Identify which cell holds the provided text, then report its [x, y] central coordinate. 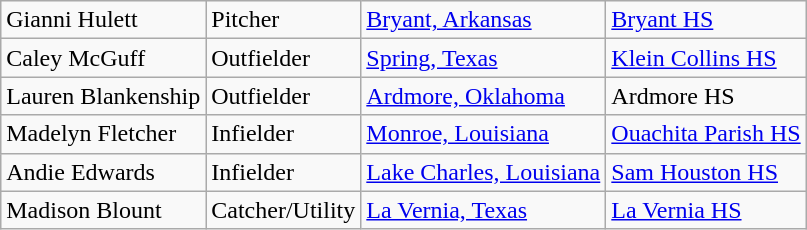
Pitcher [284, 20]
La Vernia HS [706, 210]
La Vernia, Texas [484, 210]
Catcher/Utility [284, 210]
Madison Blount [104, 210]
Lake Charles, Louisiana [484, 172]
Andie Edwards [104, 172]
Bryant HS [706, 20]
Caley McGuff [104, 58]
Monroe, Louisiana [484, 134]
Sam Houston HS [706, 172]
Ardmore HS [706, 96]
Gianni Hulett [104, 20]
Ouachita Parish HS [706, 134]
Klein Collins HS [706, 58]
Spring, Texas [484, 58]
Ardmore, Oklahoma [484, 96]
Lauren Blankenship [104, 96]
Madelyn Fletcher [104, 134]
Bryant, Arkansas [484, 20]
